Capture the cell that displays the provided text and extract its (x, y) central coordinate. 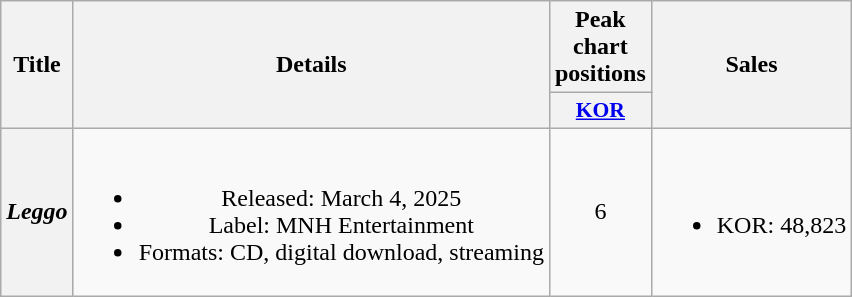
Sales (751, 65)
6 (600, 212)
KOR: 48,823 (751, 212)
Title (37, 65)
Details (311, 65)
Released: March 4, 2025Label: MNH EntertainmentFormats: CD, digital download, streaming (311, 212)
Peak chart positions (600, 47)
KOR (600, 111)
Leggo (37, 212)
